Pinpoint the cell where the given text exists, returning its (x, y) midpoint coordinate. 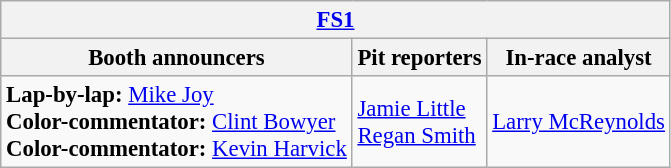
Pit reporters (420, 58)
Lap-by-lap: Mike JoyColor-commentator: Clint BowyerColor-commentator: Kevin Harvick (176, 122)
Jamie LittleRegan Smith (420, 122)
FS1 (336, 20)
In-race analyst (578, 58)
Booth announcers (176, 58)
Larry McReynolds (578, 122)
